Identify which cell holds the provided text, then report its (X, Y) central coordinate. 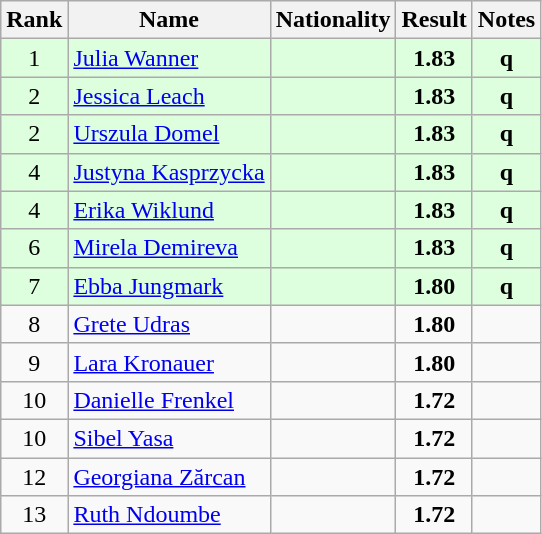
Jessica Leach (169, 96)
Ruth Ndoumbe (169, 515)
9 (34, 362)
Name (169, 20)
Ebba Jungmark (169, 286)
8 (34, 324)
Mirela Demireva (169, 248)
7 (34, 286)
Nationality (333, 20)
12 (34, 477)
Sibel Yasa (169, 438)
Grete Udras (169, 324)
6 (34, 248)
Georgiana Zărcan (169, 477)
Danielle Frenkel (169, 400)
Rank (34, 20)
Result (434, 20)
Lara Kronauer (169, 362)
Notes (506, 20)
Erika Wiklund (169, 210)
1 (34, 58)
13 (34, 515)
Justyna Kasprzycka (169, 172)
Urszula Domel (169, 134)
Julia Wanner (169, 58)
